Determine the (X, Y) coordinate at the center of the cell enclosing the given text.  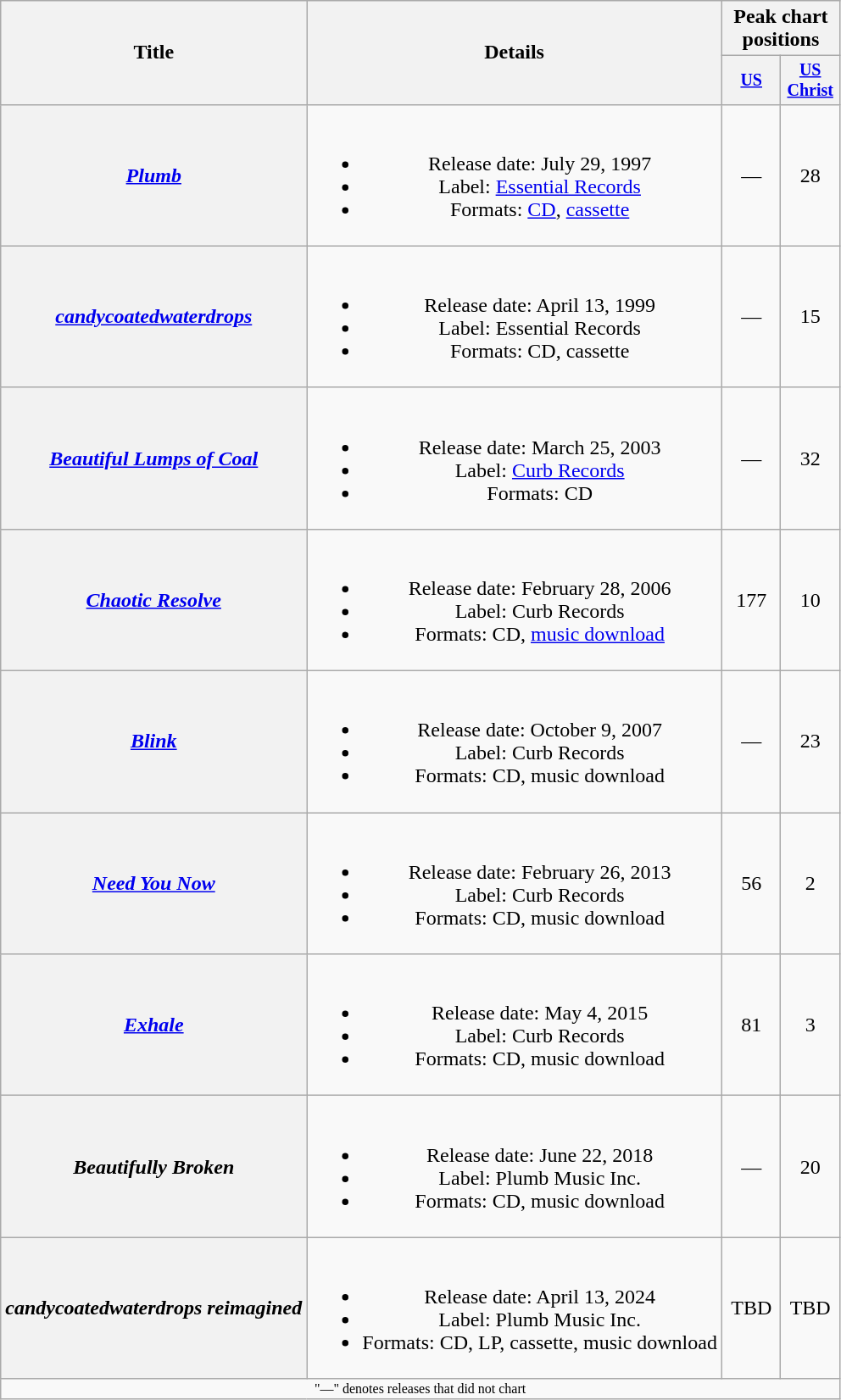
Details (515, 53)
2 (810, 883)
candycoatedwaterdrops reimagined (154, 1308)
Exhale (154, 1025)
Chaotic Resolve (154, 600)
15 (810, 317)
Release date: February 26, 2013Label: Curb RecordsFormats: CD, music download (515, 883)
Blink (154, 742)
Release date: April 13, 2024Label: Plumb Music Inc.Formats: CD, LP, cassette, music download (515, 1308)
56 (751, 883)
20 (810, 1166)
10 (810, 600)
32 (810, 458)
Release date: June 22, 2018Label: Plumb Music Inc.Formats: CD, music download (515, 1166)
Release date: February 28, 2006Label: Curb RecordsFormats: CD, music download (515, 600)
Beautifully Broken (154, 1166)
Release date: April 13, 1999Label: Essential RecordsFormats: CD, cassette (515, 317)
"—" denotes releases that did not chart (420, 1389)
3 (810, 1025)
Release date: July 29, 1997Label: Essential RecordsFormats: CD, cassette (515, 175)
177 (751, 600)
Peak chartpositions (780, 29)
US (751, 80)
Plumb (154, 175)
US Christ (810, 80)
81 (751, 1025)
28 (810, 175)
Release date: October 9, 2007Label: Curb RecordsFormats: CD, music download (515, 742)
candycoatedwaterdrops (154, 317)
Title (154, 53)
Release date: May 4, 2015Label: Curb RecordsFormats: CD, music download (515, 1025)
Beautiful Lumps of Coal (154, 458)
Release date: March 25, 2003Label: Curb RecordsFormats: CD (515, 458)
Need You Now (154, 883)
23 (810, 742)
